Scan for the cell matching the given text and deliver its (X, Y) coordinate at center. 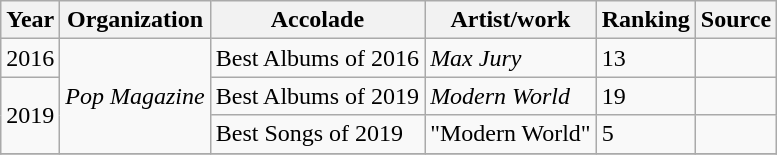
2019 (30, 115)
Best Albums of 2019 (317, 96)
5 (646, 134)
13 (646, 58)
"Modern World" (511, 134)
Modern World (511, 96)
Pop Magazine (135, 96)
Accolade (317, 20)
Source (736, 20)
19 (646, 96)
Organization (135, 20)
Max Jury (511, 58)
2016 (30, 58)
Best Albums of 2016 (317, 58)
Artist/work (511, 20)
Best Songs of 2019 (317, 134)
Ranking (646, 20)
Year (30, 20)
